For the text-containing cell, return its midpoint in (x, y) coordinate format. 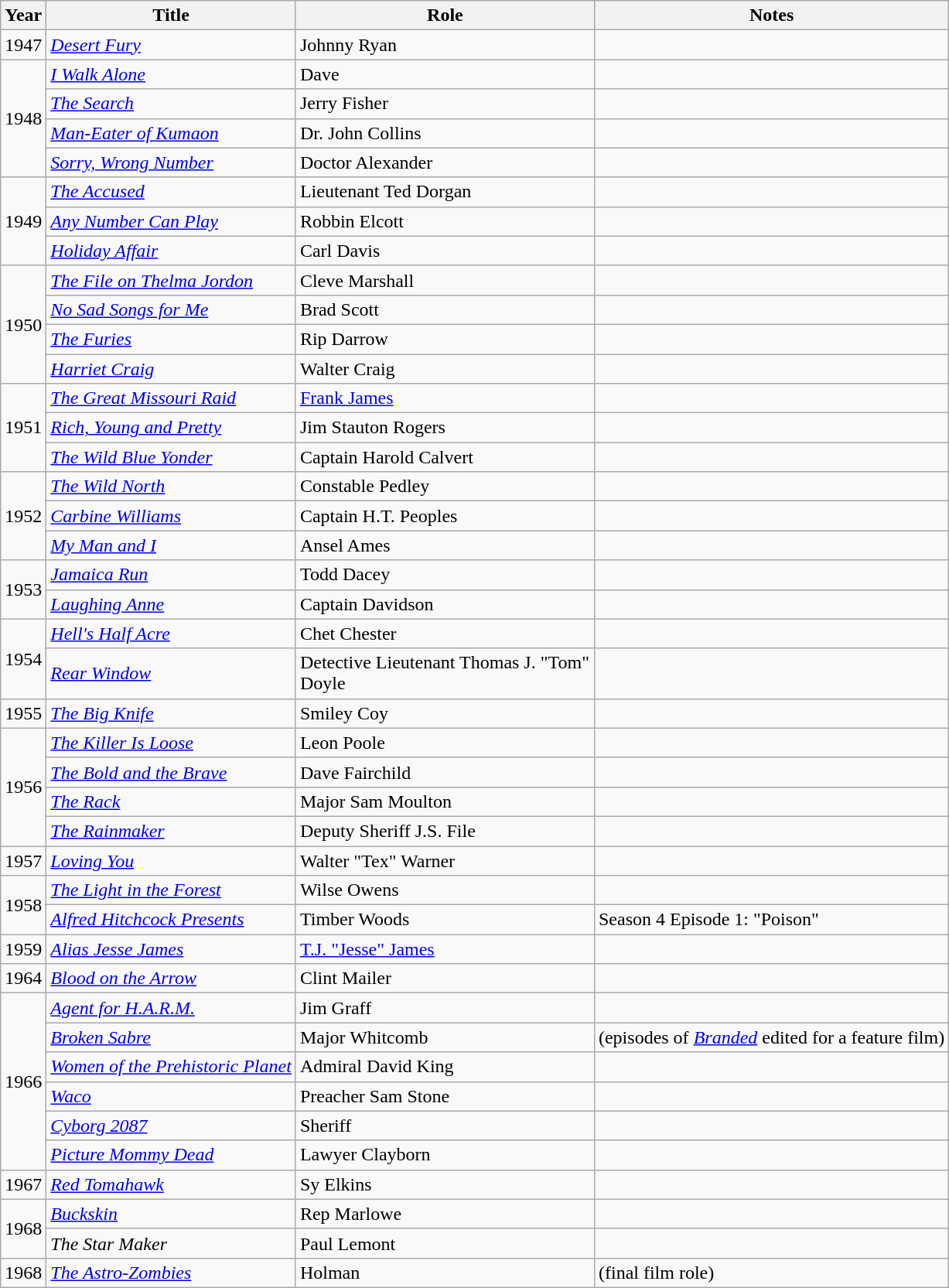
Any Number Can Play (172, 221)
The File on Thelma Jordon (172, 280)
Role (445, 15)
Holiday Affair (172, 251)
Walter Craig (445, 369)
Major Whitcomb (445, 1037)
Captain Harold Calvert (445, 457)
Captain H.T. Peoples (445, 516)
1966 (23, 1081)
Deputy Sheriff J.S. File (445, 831)
1955 (23, 713)
T.J. "Jesse" James (445, 949)
Frank James (445, 398)
Harriet Craig (172, 369)
Buckskin (172, 1214)
Ansel Ames (445, 545)
Jerry Fisher (445, 104)
The Star Maker (172, 1243)
Brad Scott (445, 309)
The Big Knife (172, 713)
The Rack (172, 801)
Johnny Ryan (445, 45)
1949 (23, 221)
Dave Fairchild (445, 772)
1951 (23, 428)
Smiley Coy (445, 713)
The Bold and the Brave (172, 772)
The Rainmaker (172, 831)
Title (172, 15)
Broken Sabre (172, 1037)
Notes (771, 15)
The Wild Blue Yonder (172, 457)
Rich, Young and Pretty (172, 428)
Cyborg 2087 (172, 1126)
The Astro-Zombies (172, 1273)
Picture Mommy Dead (172, 1155)
Major Sam Moulton (445, 801)
Clint Mailer (445, 979)
Hell's Half Acre (172, 634)
1954 (23, 659)
Sheriff (445, 1126)
Captain Davidson (445, 604)
The Light in the Forest (172, 890)
1959 (23, 949)
Rep Marlowe (445, 1214)
Robbin Elcott (445, 221)
1948 (23, 118)
(episodes of Branded edited for a feature film) (771, 1037)
Carl Davis (445, 251)
Timber Woods (445, 920)
Man-Eater of Kumaon (172, 133)
Chet Chester (445, 634)
Detective Lieutenant Thomas J. "Tom" Doyle (445, 673)
Season 4 Episode 1: "Poison" (771, 920)
I Walk Alone (172, 74)
1964 (23, 979)
1967 (23, 1184)
Alias Jesse James (172, 949)
Constable Pedley (445, 487)
Waco (172, 1096)
No Sad Songs for Me (172, 309)
Blood on the Arrow (172, 979)
My Man and I (172, 545)
The Search (172, 104)
The Great Missouri Raid (172, 398)
Dr. John Collins (445, 133)
Jamaica Run (172, 575)
1957 (23, 861)
Leon Poole (445, 743)
(final film role) (771, 1273)
Holman (445, 1273)
Agent for H.A.R.M. (172, 1008)
1952 (23, 516)
Lawyer Clayborn (445, 1155)
Rear Window (172, 673)
Todd Dacey (445, 575)
Doctor Alexander (445, 162)
Women of the Prehistoric Planet (172, 1067)
Cleve Marshall (445, 280)
Wilse Owens (445, 890)
Admiral David King (445, 1067)
Carbine Williams (172, 516)
Alfred Hitchcock Presents (172, 920)
Walter "Tex" Warner (445, 861)
1947 (23, 45)
1950 (23, 324)
1958 (23, 905)
Jim Graff (445, 1008)
Preacher Sam Stone (445, 1096)
Rip Darrow (445, 339)
The Killer Is Loose (172, 743)
The Furies (172, 339)
Sorry, Wrong Number (172, 162)
The Accused (172, 192)
Sy Elkins (445, 1184)
Paul Lemont (445, 1243)
Red Tomahawk (172, 1184)
1956 (23, 787)
Lieutenant Ted Dorgan (445, 192)
Jim Stauton Rogers (445, 428)
Laughing Anne (172, 604)
The Wild North (172, 487)
Desert Fury (172, 45)
Year (23, 15)
Dave (445, 74)
Loving You (172, 861)
1953 (23, 589)
